For the text-containing cell, return its midpoint in [X, Y] coordinate format. 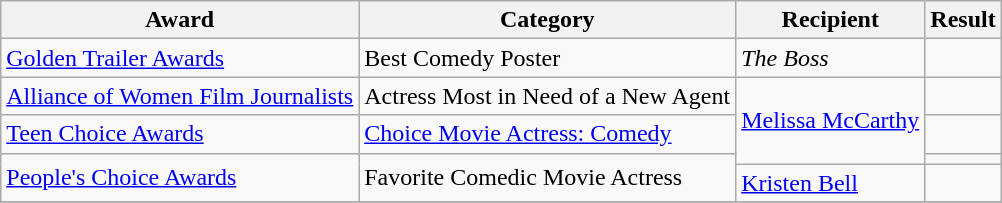
Best Comedy Poster [548, 58]
The Boss [830, 58]
Category [548, 20]
Kristen Bell [830, 183]
Recipient [830, 20]
Alliance of Women Film Journalists [180, 96]
Golden Trailer Awards [180, 58]
Teen Choice Awards [180, 134]
Result [963, 20]
People's Choice Awards [180, 178]
Melissa McCarthy [830, 120]
Favorite Comedic Movie Actress [548, 178]
Actress Most in Need of a New Agent [548, 96]
Award [180, 20]
Choice Movie Actress: Comedy [548, 134]
